Pinpoint the cell where the given text exists, returning its (X, Y) midpoint coordinate. 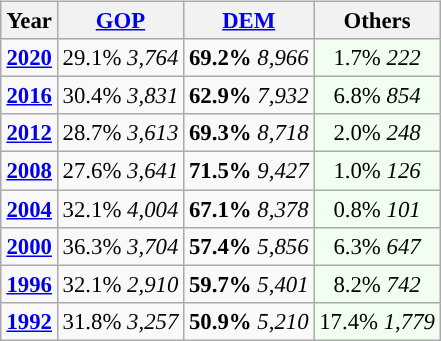
30.4% 3,831 (120, 96)
DEM (249, 21)
29.1% 3,764 (120, 58)
1.7% 222 (377, 58)
69.3% 8,718 (249, 133)
Others (377, 21)
2016 (29, 96)
62.9% 7,932 (249, 96)
59.7% 5,401 (249, 284)
31.8% 3,257 (120, 321)
2020 (29, 58)
2.0% 248 (377, 133)
2008 (29, 171)
28.7% 3,613 (120, 133)
6.8% 854 (377, 96)
GOP (120, 21)
2004 (29, 209)
71.5% 9,427 (249, 171)
1.0% 126 (377, 171)
32.1% 2,910 (120, 284)
2000 (29, 246)
1996 (29, 284)
0.8% 101 (377, 209)
8.2% 742 (377, 284)
57.4% 5,856 (249, 246)
27.6% 3,641 (120, 171)
32.1% 4,004 (120, 209)
50.9% 5,210 (249, 321)
1992 (29, 321)
67.1% 8,378 (249, 209)
2012 (29, 133)
Year (29, 21)
6.3% 647 (377, 246)
17.4% 1,779 (377, 321)
36.3% 3,704 (120, 246)
69.2% 8,966 (249, 58)
